Extract the (X, Y) coordinate from the center of the cell holding the provided text.  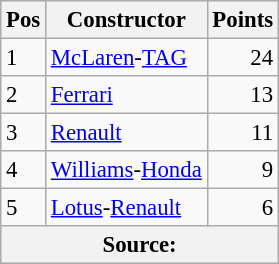
2 (24, 95)
Pos (24, 20)
Ferrari (127, 95)
24 (242, 58)
Points (242, 20)
1 (24, 58)
6 (242, 208)
Renault (127, 133)
Constructor (127, 20)
4 (24, 170)
3 (24, 133)
11 (242, 133)
Lotus-Renault (127, 208)
13 (242, 95)
Source: (140, 245)
9 (242, 170)
5 (24, 208)
Williams-Honda (127, 170)
McLaren-TAG (127, 58)
